Identify which cell holds the provided text, then report its (X, Y) central coordinate. 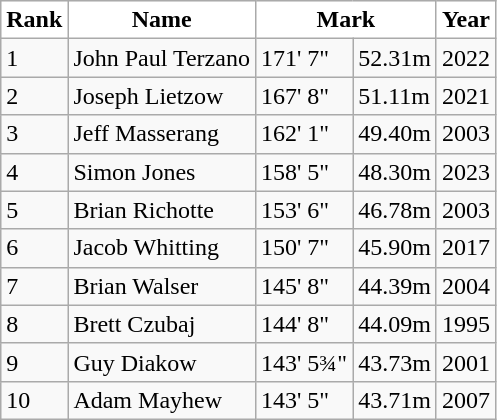
Jeff Masserang (162, 134)
Brian Walser (162, 286)
1995 (466, 324)
153' 6" (304, 210)
Joseph Lietzow (162, 96)
Adam Mayhew (162, 400)
162' 1" (304, 134)
2001 (466, 362)
7 (34, 286)
9 (34, 362)
2004 (466, 286)
171' 7" (304, 58)
Brett Czubaj (162, 324)
45.90m (395, 248)
4 (34, 172)
43.71m (395, 400)
145' 8" (304, 286)
44.39m (395, 286)
2017 (466, 248)
48.30m (395, 172)
6 (34, 248)
2023 (466, 172)
Year (466, 20)
Guy Diakow (162, 362)
8 (34, 324)
143' 5¾" (304, 362)
3 (34, 134)
144' 8" (304, 324)
43.73m (395, 362)
Mark (346, 20)
2021 (466, 96)
52.31m (395, 58)
2 (34, 96)
2007 (466, 400)
5 (34, 210)
158' 5" (304, 172)
46.78m (395, 210)
Rank (34, 20)
1 (34, 58)
Jacob Whitting (162, 248)
Name (162, 20)
Simon Jones (162, 172)
143' 5" (304, 400)
167' 8" (304, 96)
51.11m (395, 96)
44.09m (395, 324)
49.40m (395, 134)
2022 (466, 58)
John Paul Terzano (162, 58)
10 (34, 400)
Brian Richotte (162, 210)
150' 7" (304, 248)
